Identify which cell holds the provided text, then report its [X, Y] central coordinate. 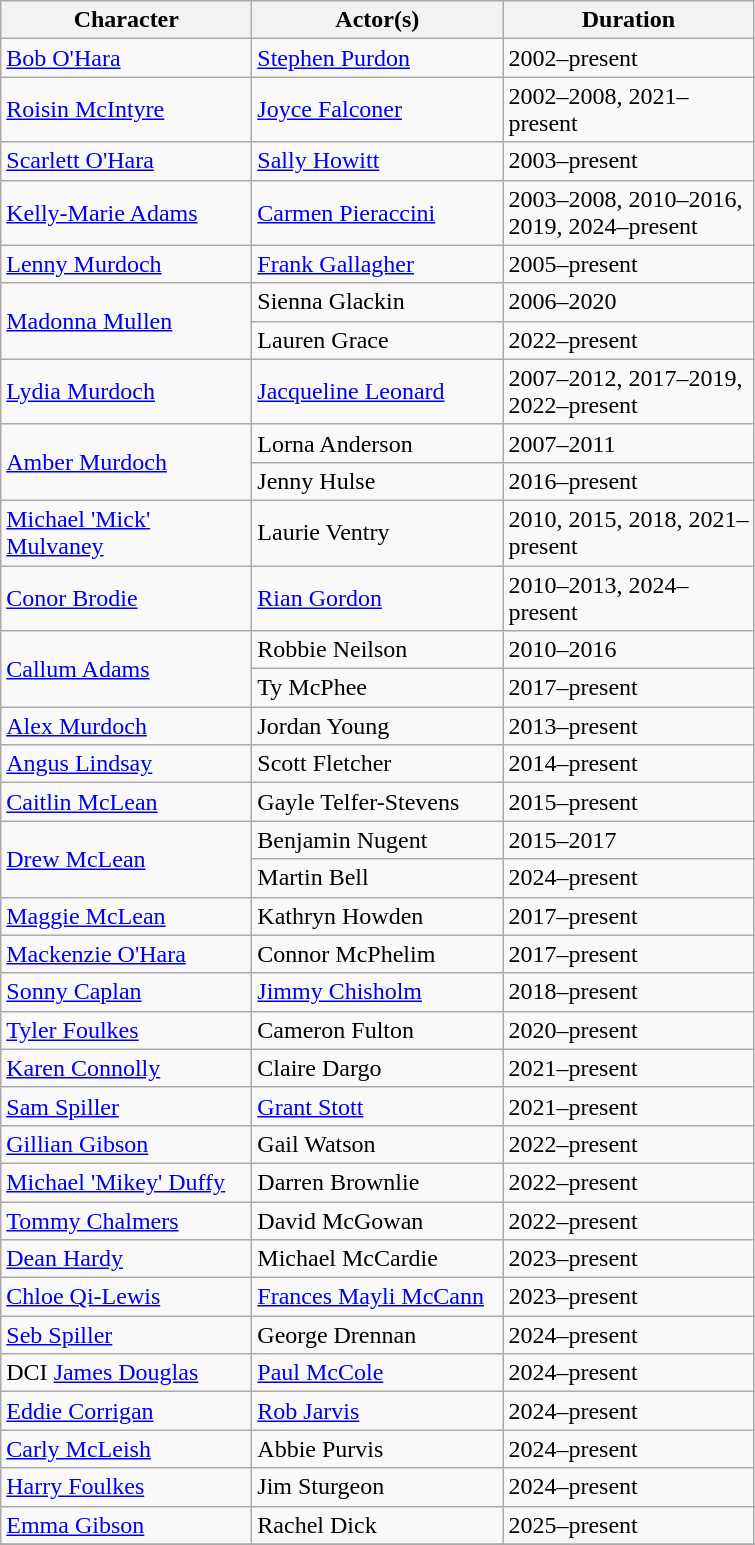
2013–present [628, 726]
Sonny Caplan [126, 992]
Jenny Hulse [378, 481]
2002–present [628, 58]
Rachel Dick [378, 1525]
Caitlin McLean [126, 802]
Jordan Young [378, 726]
Sienna Glackin [378, 302]
Gail Watson [378, 1144]
2020–present [628, 1030]
Maggie McLean [126, 916]
Kelly-Marie Adams [126, 212]
Scarlett O'Hara [126, 161]
Lauren Grace [378, 340]
Dean Hardy [126, 1259]
Frances Mayli McCann [378, 1297]
Harry Foulkes [126, 1487]
2016–present [628, 481]
Actor(s) [378, 20]
Tyler Foulkes [126, 1030]
Robbie Neilson [378, 650]
Emma Gibson [126, 1525]
2010–2013, 2024–present [628, 598]
Tommy Chalmers [126, 1221]
Stephen Purdon [378, 58]
Claire Dargo [378, 1068]
Carly McLeish [126, 1449]
Seb Spiller [126, 1335]
Darren Brownlie [378, 1182]
Chloe Qi-Lewis [126, 1297]
Abbie Purvis [378, 1449]
2002–2008, 2021–present [628, 110]
Ty McPhee [378, 688]
Eddie Corrigan [126, 1411]
2015–present [628, 802]
Paul McCole [378, 1373]
George Drennan [378, 1335]
Madonna Mullen [126, 321]
Benjamin Nugent [378, 840]
2010, 2015, 2018, 2021–present [628, 532]
2005–present [628, 264]
Rian Gordon [378, 598]
David McGowan [378, 1221]
Conor Brodie [126, 598]
2003–present [628, 161]
Angus Lindsay [126, 764]
Drew McLean [126, 859]
2003–2008, 2010–2016, 2019, 2024–present [628, 212]
Karen Connolly [126, 1068]
Roisin McIntyre [126, 110]
Callum Adams [126, 669]
Sam Spiller [126, 1106]
Jacqueline Leonard [378, 392]
Sally Howitt [378, 161]
Jim Sturgeon [378, 1487]
Alex Murdoch [126, 726]
Lenny Murdoch [126, 264]
Connor McPhelim [378, 954]
Laurie Ventry [378, 532]
Scott Fletcher [378, 764]
Michael McCardie [378, 1259]
Rob Jarvis [378, 1411]
Gayle Telfer-Stevens [378, 802]
Mackenzie O'Hara [126, 954]
2025–present [628, 1525]
Grant Stott [378, 1106]
Michael 'Mick' Mulvaney [126, 532]
2018–present [628, 992]
Cameron Fulton [378, 1030]
Jimmy Chisholm [378, 992]
Martin Bell [378, 878]
DCI James Douglas [126, 1373]
Frank Gallagher [378, 264]
2007–2012, 2017–2019, 2022–present [628, 392]
Michael 'Mikey' Duffy [126, 1182]
Character [126, 20]
2015–2017 [628, 840]
2006–2020 [628, 302]
Amber Murdoch [126, 462]
Kathryn Howden [378, 916]
Carmen Pieraccini [378, 212]
Duration [628, 20]
Lydia Murdoch [126, 392]
Bob O'Hara [126, 58]
2010–2016 [628, 650]
Gillian Gibson [126, 1144]
2007–2011 [628, 443]
Lorna Anderson [378, 443]
2014–present [628, 764]
Joyce Falconer [378, 110]
